Return the [X, Y] coordinate for the center point of the cell that contains the specified text.  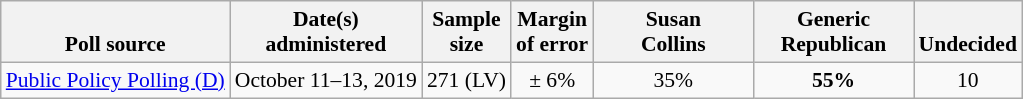
Marginof error [552, 32]
± 6% [552, 80]
Poll source [116, 32]
271 (LV) [466, 80]
GenericRepublican [833, 32]
Samplesize [466, 32]
55% [833, 80]
SusanCollins [673, 32]
10 [968, 80]
Public Policy Polling (D) [116, 80]
Undecided [968, 32]
35% [673, 80]
October 11–13, 2019 [326, 80]
Date(s)administered [326, 32]
